Capture the cell that displays the provided text and extract its (x, y) central coordinate. 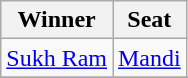
Mandi (149, 58)
Sukh Ram (57, 58)
Winner (57, 20)
Seat (149, 20)
